Extract the [x, y] coordinate from the center of the cell holding the provided text.  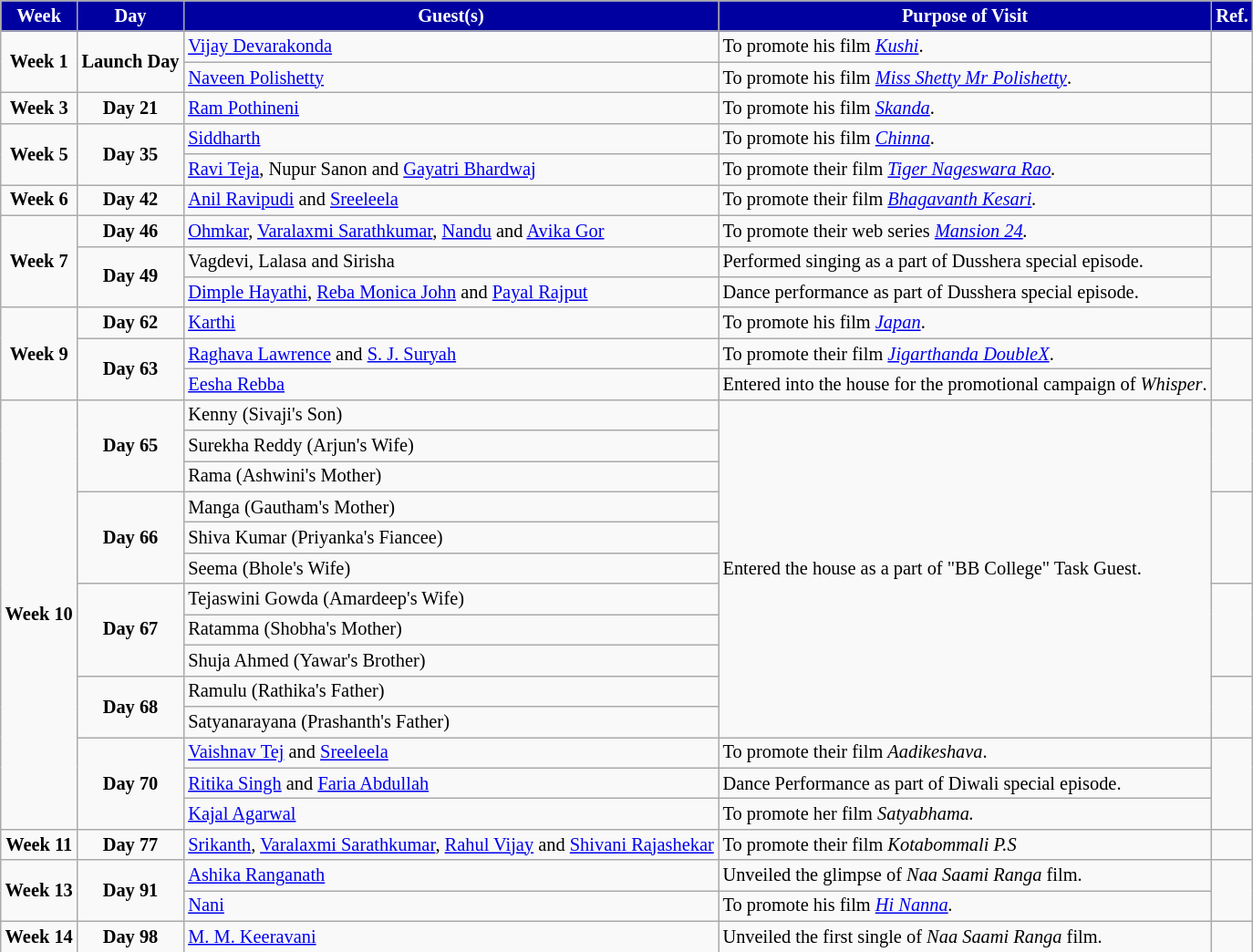
Ashika Ranganath [450, 875]
To promote his film Japan. [965, 323]
Guest(s) [450, 16]
Dimple Hayathi, Reba Monica John and Payal Rajput [450, 292]
Seema (Bhole's Wife) [450, 568]
Day 65 [131, 445]
Kajal Agarwal [450, 813]
Week 1 [39, 62]
Launch Day [131, 62]
To promote their film Bhagavanth Kesari. [965, 200]
Surekha Reddy (Arjun's Wife) [450, 446]
Eesha Rebba [450, 384]
Unveiled the first single of Naa Saami Ranga film. [965, 936]
Shuja Ahmed (Yawar's Brother) [450, 660]
Week 3 [39, 108]
Shiva Kumar (Priyanka's Fiancee) [450, 537]
Karthi [450, 323]
To promote her film Satyabhama. [965, 813]
To promote his film Miss Shetty Mr Polishetty. [965, 78]
Day [131, 16]
Naveen Polishetty [450, 78]
Day 67 [131, 629]
Week 6 [39, 200]
Dance Performance as part of Diwali special episode. [965, 783]
To promote his film Hi Nanna. [965, 905]
Day 21 [131, 108]
Week 5 [39, 153]
To promote their web series Mansion 24. [965, 231]
Week 14 [39, 936]
Entered the house as a part of "BB College" Task Guest. [965, 568]
Day 49 [131, 277]
Siddharth [450, 139]
Day 98 [131, 936]
To promote their film Kotabommali P.S [965, 844]
Ramulu (Rathika's Father) [450, 691]
Vagdevi, Lalasa and Sirisha [450, 262]
Day 42 [131, 200]
Srikanth, Varalaxmi Sarathkumar, Rahul Vijay and Shivani Rajashekar [450, 844]
Day 62 [131, 323]
To promote their film Jigarthanda DoubleX. [965, 354]
Satyanarayana (Prashanth's Father) [450, 721]
Week 9 [39, 354]
Performed singing as a part of Dusshera special episode. [965, 262]
Ohmkar, Varalaxmi Sarathkumar, Nandu and Avika Gor [450, 231]
M. M. Keeravani [450, 936]
Day 66 [131, 538]
Anil Ravipudi and Sreeleela [450, 200]
To promote their film Tiger Nageswara Rao. [965, 170]
Week 7 [39, 261]
Unveiled the glimpse of Naa Saami Ranga film. [965, 875]
Day 91 [131, 890]
Dance performance as part of Dusshera special episode. [965, 292]
Day 46 [131, 231]
Day 77 [131, 844]
Day 63 [131, 368]
Purpose of Visit [965, 16]
Ritika Singh and Faria Abdullah [450, 783]
Rama (Ashwini's Mother) [450, 476]
Week 10 [39, 615]
Day 70 [131, 782]
Day 68 [131, 706]
Entered into the house for the promotional campaign of Whisper. [965, 384]
To promote his film Chinna. [965, 139]
Ref. [1231, 16]
Ratamma (Shobha's Mother) [450, 629]
Manga (Gautham's Mother) [450, 507]
To promote his film Skanda. [965, 108]
To promote their film Aadikeshava. [965, 752]
Week 13 [39, 890]
Ram Pothineni [450, 108]
Ravi Teja, Nupur Sanon and Gayatri Bhardwaj [450, 170]
Week [39, 16]
Kenny (Sivaji's Son) [450, 415]
Nani [450, 905]
Vaishnav Tej and Sreeleela [450, 752]
Day 35 [131, 153]
Tejaswini Gowda (Amardeep's Wife) [450, 599]
Week 11 [39, 844]
Raghava Lawrence and S. J. Suryah [450, 354]
To promote his film Kushi. [965, 47]
Vijay Devarakonda [450, 47]
